Extract the [X, Y] coordinate from the center of the cell holding the provided text.  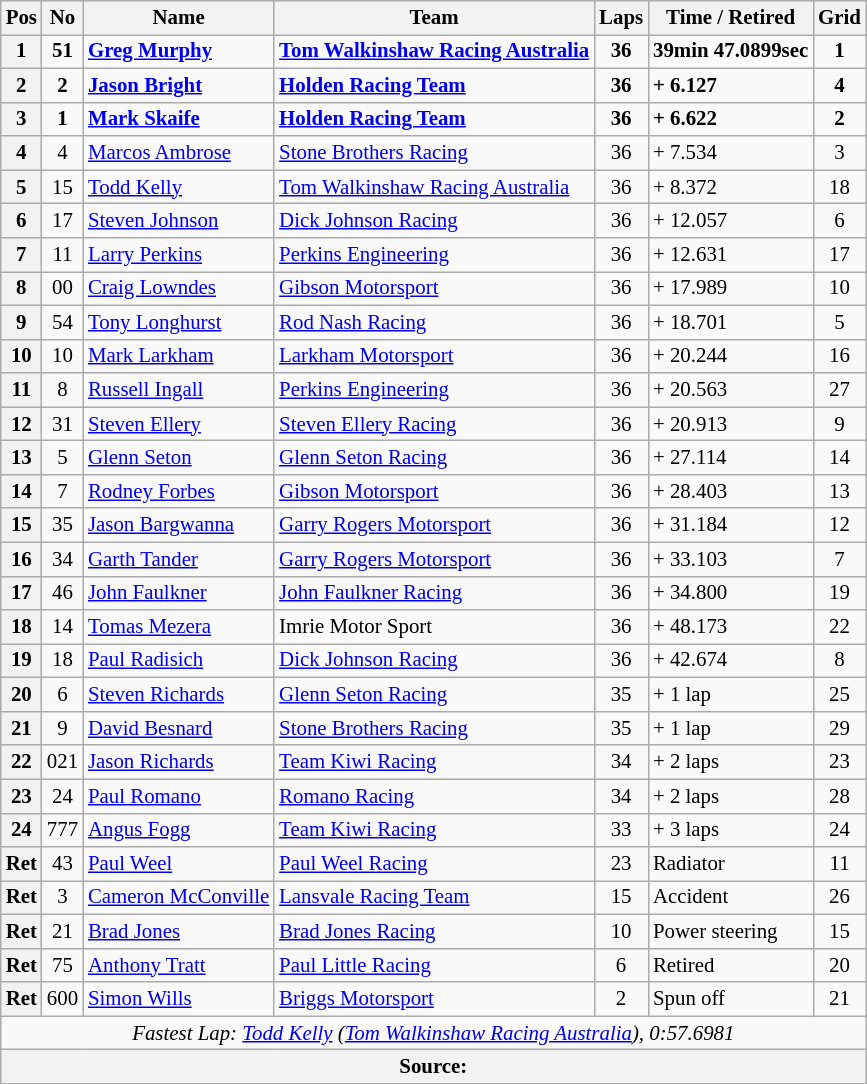
+ 48.173 [730, 627]
Steven Ellery [178, 424]
+ 6.127 [730, 85]
Angus Fogg [178, 830]
Lansvale Racing Team [434, 898]
Larkham Motorsport [434, 356]
Tomas Mezera [178, 627]
Imrie Motor Sport [434, 627]
Fastest Lap: Todd Kelly (Tom Walkinshaw Racing Australia), 0:57.6981 [434, 1033]
+ 12.631 [730, 255]
+ 7.534 [730, 153]
46 [62, 593]
Mark Larkham [178, 356]
+ 3 laps [730, 830]
021 [62, 762]
Steven Ellery Racing [434, 424]
26 [840, 898]
David Besnard [178, 728]
Garth Tander [178, 559]
Paul Romano [178, 796]
John Faulkner [178, 593]
31 [62, 424]
Spun off [730, 999]
+ 31.184 [730, 525]
28 [840, 796]
+ 6.622 [730, 119]
Brad Jones Racing [434, 931]
Tony Longhurst [178, 322]
Greg Murphy [178, 51]
Jason Bargwanna [178, 525]
+ 12.057 [730, 221]
Anthony Tratt [178, 965]
Paul Little Racing [434, 965]
Steven Johnson [178, 221]
Paul Weel [178, 864]
27 [840, 390]
+ 20.563 [730, 390]
Todd Kelly [178, 187]
Retired [730, 965]
Romano Racing [434, 796]
+ 17.989 [730, 288]
Jason Bright [178, 85]
Radiator [730, 864]
Cameron McConville [178, 898]
Power steering [730, 931]
Laps [621, 18]
Pos [22, 18]
+ 20.913 [730, 424]
+ 42.674 [730, 661]
54 [62, 322]
25 [840, 695]
Team [434, 18]
+ 8.372 [730, 187]
Name [178, 18]
Glenn Seton [178, 458]
Grid [840, 18]
Simon Wills [178, 999]
Accident [730, 898]
39min 47.0899sec [730, 51]
Craig Lowndes [178, 288]
Source: [434, 1067]
Russell Ingall [178, 390]
33 [621, 830]
Rod Nash Racing [434, 322]
+ 20.244 [730, 356]
+ 33.103 [730, 559]
29 [840, 728]
Mark Skaife [178, 119]
600 [62, 999]
51 [62, 51]
777 [62, 830]
+ 28.403 [730, 491]
John Faulkner Racing [434, 593]
Paul Radisich [178, 661]
No [62, 18]
Steven Richards [178, 695]
+ 34.800 [730, 593]
Larry Perkins [178, 255]
+ 18.701 [730, 322]
Jason Richards [178, 762]
75 [62, 965]
Brad Jones [178, 931]
00 [62, 288]
Rodney Forbes [178, 491]
Marcos Ambrose [178, 153]
Time / Retired [730, 18]
Paul Weel Racing [434, 864]
+ 27.114 [730, 458]
43 [62, 864]
Briggs Motorsport [434, 999]
